For the text-containing cell, return its midpoint in (x, y) coordinate format. 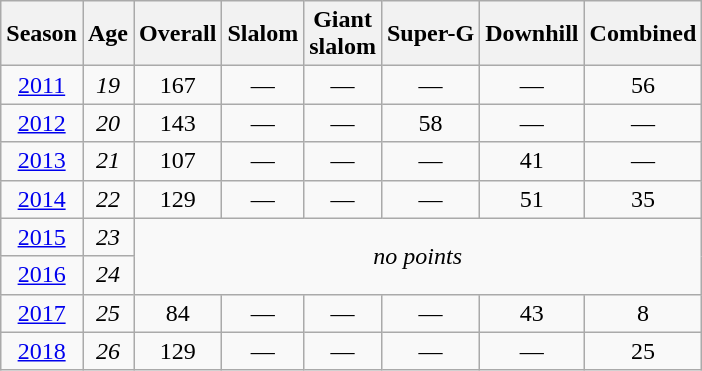
Overall (178, 34)
51 (532, 199)
167 (178, 85)
143 (178, 123)
24 (108, 275)
56 (643, 85)
20 (108, 123)
8 (643, 313)
2014 (42, 199)
22 (108, 199)
2011 (42, 85)
84 (178, 313)
2018 (42, 351)
23 (108, 237)
Slalom (263, 34)
Season (42, 34)
Age (108, 34)
no points (418, 256)
Combined (643, 34)
21 (108, 161)
19 (108, 85)
26 (108, 351)
Downhill (532, 34)
35 (643, 199)
Giantslalom (343, 34)
Super-G (430, 34)
2015 (42, 237)
58 (430, 123)
43 (532, 313)
2012 (42, 123)
41 (532, 161)
2017 (42, 313)
2016 (42, 275)
2013 (42, 161)
107 (178, 161)
